Return the (x, y) coordinate for the center point of the cell that contains the specified text.  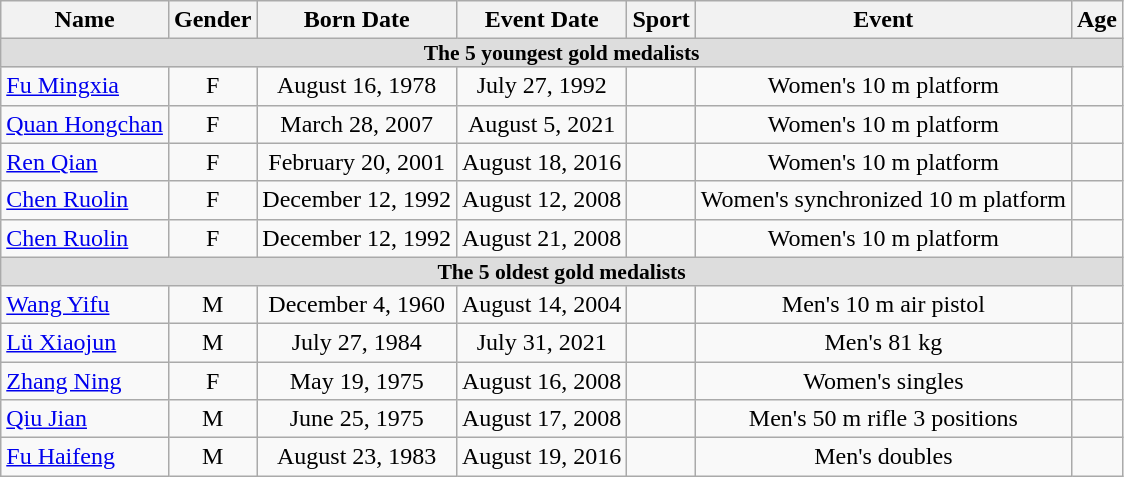
August 16, 2008 (541, 381)
Gender (212, 20)
The 5 youngest gold medalists (562, 53)
May 19, 1975 (357, 381)
Born Date (357, 20)
July 27, 1992 (541, 86)
July 31, 2021 (541, 342)
Fu Haifeng (85, 457)
June 25, 1975 (357, 419)
Qiu Jian (85, 419)
Men's 81 kg (883, 342)
August 21, 2008 (541, 238)
December 4, 1960 (357, 304)
July 27, 1984 (357, 342)
Women's singles (883, 381)
August 17, 2008 (541, 419)
Ren Qian (85, 162)
August 12, 2008 (541, 200)
Zhang Ning (85, 381)
August 18, 2016 (541, 162)
The 5 oldest gold medalists (562, 271)
Sport (661, 20)
Men's 50 m rifle 3 positions (883, 419)
August 16, 1978 (357, 86)
Men's 10 m air pistol (883, 304)
August 23, 1983 (357, 457)
Fu Mingxia (85, 86)
Event (883, 20)
Wang Yifu (85, 304)
Age (1096, 20)
August 19, 2016 (541, 457)
March 28, 2007 (357, 124)
Quan Hongchan (85, 124)
Men's doubles (883, 457)
August 5, 2021 (541, 124)
Women's synchronized 10 m platform (883, 200)
August 14, 2004 (541, 304)
Name (85, 20)
February 20, 2001 (357, 162)
Event Date (541, 20)
Lü Xiaojun (85, 342)
